From the cell containing the given text, extract its center point as (X, Y) coordinate. 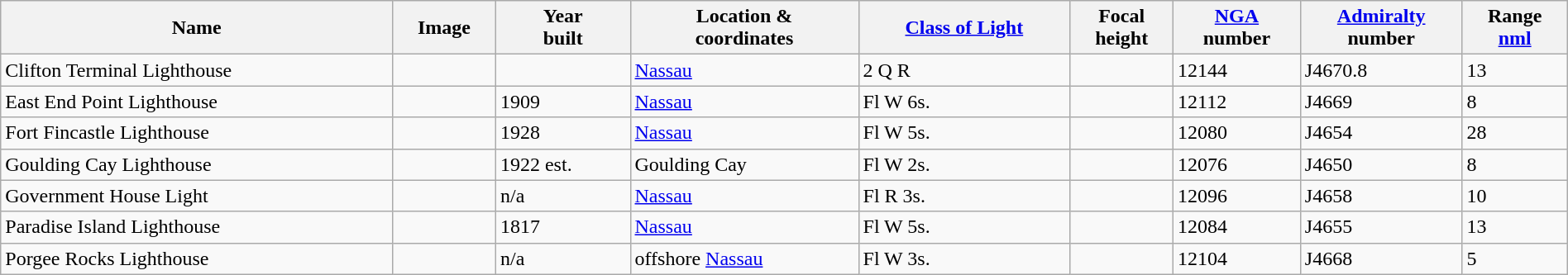
Location & coordinates (744, 28)
J4655 (1381, 227)
offshore Nassau (744, 258)
Goulding Cay Lighthouse (197, 164)
Paradise Island Lighthouse (197, 227)
Fl R 3s. (964, 196)
Image (445, 28)
Goulding Cay (744, 164)
Fl W 3s. (964, 258)
5 (1515, 258)
J4650 (1381, 164)
NGAnumber (1237, 28)
Admiraltynumber (1381, 28)
1922 est. (562, 164)
12104 (1237, 258)
Fl W 2s. (964, 164)
28 (1515, 133)
12096 (1237, 196)
Government House Light (197, 196)
Class of Light (964, 28)
12076 (1237, 164)
1909 (562, 102)
Clifton Terminal Lighthouse (197, 70)
Yearbuilt (562, 28)
12112 (1237, 102)
J4668 (1381, 258)
J4669 (1381, 102)
J4654 (1381, 133)
Focalheight (1121, 28)
Fl W 6s. (964, 102)
East End Point Lighthouse (197, 102)
2 Q R (964, 70)
Rangenml (1515, 28)
1817 (562, 227)
12144 (1237, 70)
Name (197, 28)
1928 (562, 133)
12080 (1237, 133)
J4658 (1381, 196)
Fort Fincastle Lighthouse (197, 133)
12084 (1237, 227)
Porgee Rocks Lighthouse (197, 258)
10 (1515, 196)
J4670.8 (1381, 70)
